Capture the cell that displays the provided text and extract its [x, y] central coordinate. 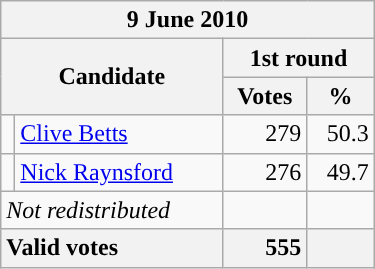
Valid votes [112, 248]
50.3 [340, 134]
Nick Raynsford [119, 172]
279 [265, 134]
555 [265, 248]
9 June 2010 [188, 20]
1st round [298, 58]
Votes [265, 96]
276 [265, 172]
Clive Betts [119, 134]
49.7 [340, 172]
Candidate [112, 77]
% [340, 96]
Not redistributed [112, 210]
